From the cell containing the given text, extract its center point as [X, Y] coordinate. 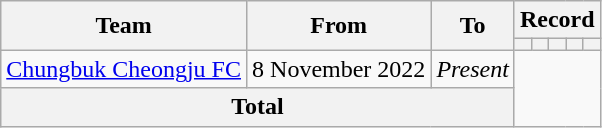
Total [258, 107]
Team [124, 26]
To [472, 26]
Chungbuk Cheongju FC [124, 69]
8 November 2022 [339, 69]
Record [557, 20]
Present [472, 69]
From [339, 26]
